Return (X, Y) of the center of cell containing provided text 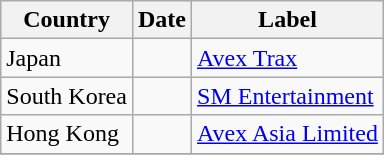
South Korea (67, 96)
Avex Trax (288, 58)
Avex Asia Limited (288, 134)
Label (288, 20)
Country (67, 20)
SM Entertainment (288, 96)
Hong Kong (67, 134)
Date (162, 20)
Japan (67, 58)
